Provide the [X, Y] coordinate of the cell's center where the given text is located.  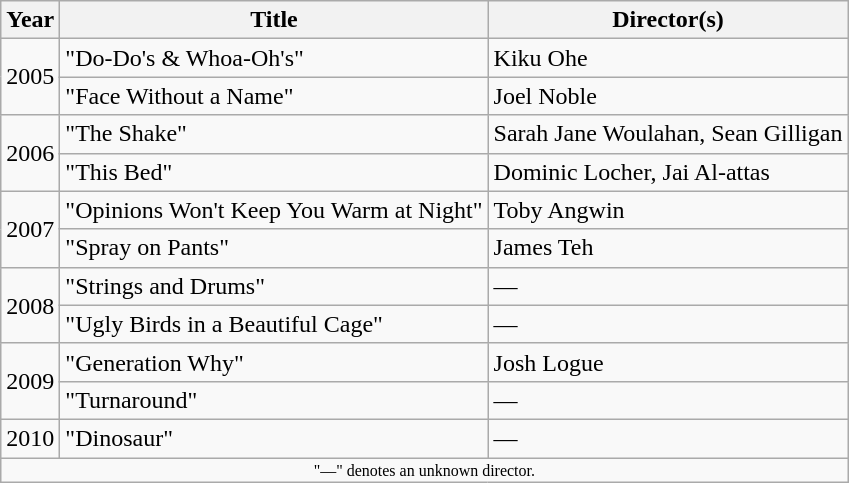
"Do-Do's & Whoa-Oh's" [274, 58]
2006 [30, 153]
"Face Without a Name" [274, 96]
Director(s) [668, 20]
"Strings and Drums" [274, 286]
2008 [30, 305]
"Opinions Won't Keep You Warm at Night" [274, 210]
Year [30, 20]
"The Shake" [274, 134]
2005 [30, 77]
Joel Noble [668, 96]
"Generation Why" [274, 362]
Toby Angwin [668, 210]
Kiku Ohe [668, 58]
"Dinosaur" [274, 438]
"This Bed" [274, 172]
2010 [30, 438]
"Ugly Birds in a Beautiful Cage" [274, 324]
"Spray on Pants" [274, 248]
Sarah Jane Woulahan, Sean Gilligan [668, 134]
2009 [30, 381]
"Turnaround" [274, 400]
2007 [30, 229]
Dominic Locher, Jai Al-attas [668, 172]
Josh Logue [668, 362]
"—" denotes an unknown director. [424, 470]
James Teh [668, 248]
Title [274, 20]
